Capture the cell that displays the provided text and extract its (X, Y) central coordinate. 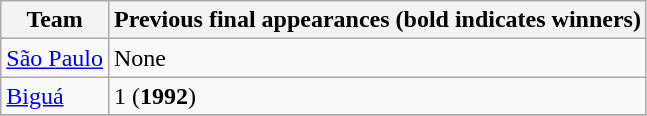
Biguá (55, 96)
Previous final appearances (bold indicates winners) (377, 20)
São Paulo (55, 58)
Team (55, 20)
1 (1992) (377, 96)
None (377, 58)
